Extract the (x, y) coordinate from the center of the cell holding the provided text.  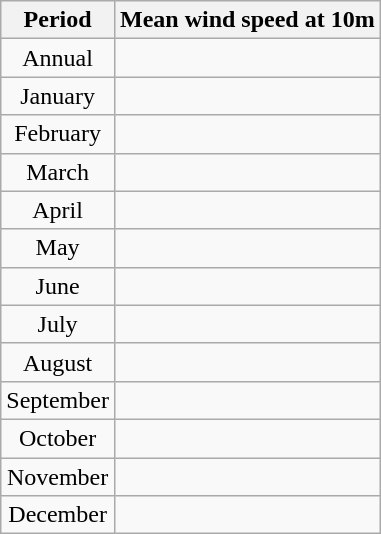
Mean wind speed at 10m (247, 20)
May (58, 248)
August (58, 362)
April (58, 210)
Period (58, 20)
February (58, 134)
July (58, 324)
September (58, 400)
November (58, 477)
Annual (58, 58)
June (58, 286)
December (58, 515)
October (58, 438)
January (58, 96)
March (58, 172)
